Return (X, Y) of the center of cell containing provided text 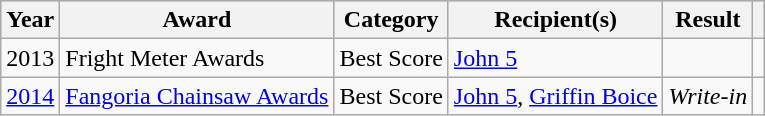
Year (30, 20)
Fangoria Chainsaw Awards (197, 96)
2014 (30, 96)
John 5 (556, 58)
Result (708, 20)
Fright Meter Awards (197, 58)
2013 (30, 58)
Category (391, 20)
Award (197, 20)
Write-in (708, 96)
John 5, Griffin Boice (556, 96)
Recipient(s) (556, 20)
